Scan for the cell matching the given text and deliver its (x, y) coordinate at center. 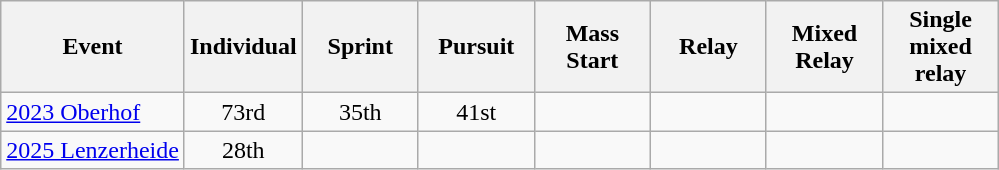
28th (243, 150)
2023 Oberhof (93, 112)
Mixed Relay (824, 47)
Mass Start (592, 47)
2025 Lenzerheide (93, 150)
Individual (243, 47)
Sprint (360, 47)
73rd (243, 112)
41st (476, 112)
Event (93, 47)
Relay (708, 47)
35th (360, 112)
Pursuit (476, 47)
Single mixed relay (941, 47)
